Capture the cell that displays the provided text and extract its (x, y) central coordinate. 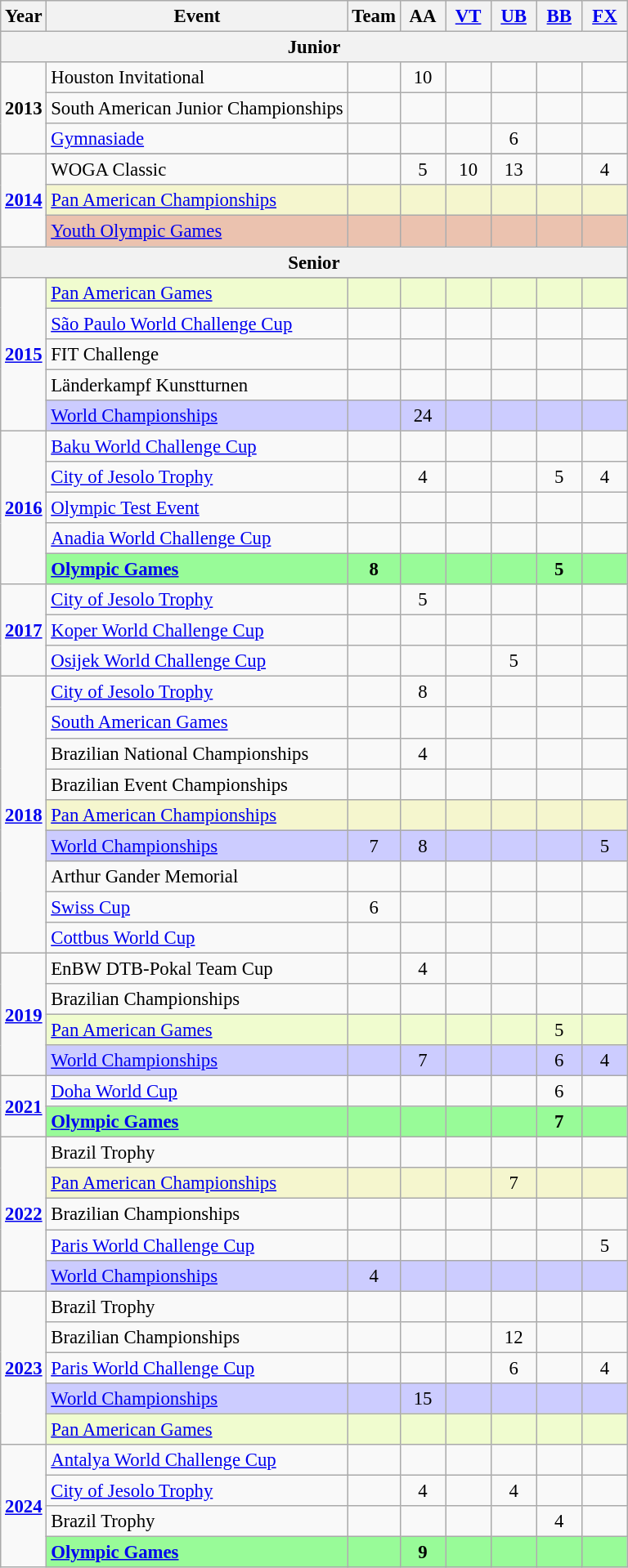
Swiss Cup (197, 907)
2015 (24, 354)
FX (605, 16)
2017 (24, 631)
São Paulo World Challenge Cup (197, 324)
2019 (24, 1014)
Doha World Cup (197, 1092)
Team (374, 16)
Antalya World Challenge Cup (197, 1460)
Gymnasiade (197, 139)
Baku World Challenge Cup (197, 446)
Osijek World Challenge Cup (197, 661)
13 (514, 170)
2014 (24, 201)
South American Junior Championships (197, 109)
2018 (24, 815)
9 (423, 1552)
15 (423, 1399)
UB (514, 16)
FIT Challenge (197, 354)
2024 (24, 1506)
Koper World Challenge Cup (197, 631)
12 (514, 1337)
Arthur Gander Memorial (197, 877)
EnBW DTB-Pokal Team Cup (197, 968)
Olympic Test Event (197, 507)
WOGA Classic (197, 170)
2023 (24, 1368)
2016 (24, 507)
24 (423, 416)
Youth Olympic Games (197, 231)
2013 (24, 108)
Year (24, 16)
Senior (314, 262)
Houston Invitational (197, 78)
Anadia World Challenge Cup (197, 538)
Brazilian Event Championships (197, 784)
BB (559, 16)
2021 (24, 1106)
2022 (24, 1214)
Brazilian National Championships (197, 753)
Länderkampf Kunstturnen (197, 385)
Cottbus World Cup (197, 938)
South American Games (197, 723)
AA (423, 16)
VT (469, 16)
Junior (314, 47)
Event (197, 16)
